Extract the [X, Y] coordinate from the center of the cell holding the provided text.  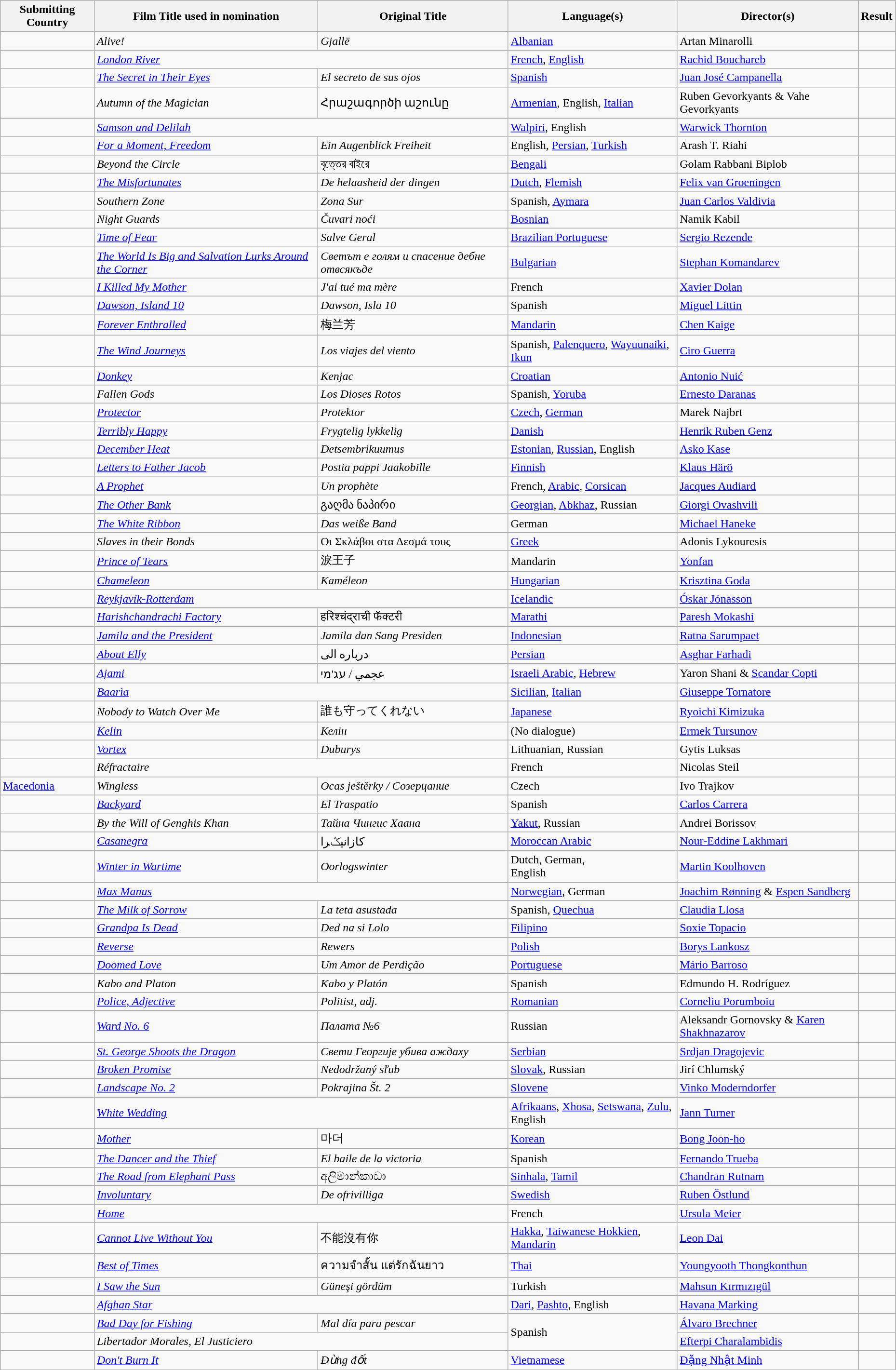
Rachid Bouchareb [768, 59]
Winter in Wartime [206, 867]
Time of Fear [206, 237]
Alive! [206, 41]
Свети Георгије убива аждаху [413, 1051]
Prince of Tears [206, 561]
Gytis Luksas [768, 749]
Asko Kase [768, 449]
Sergio Rezende [768, 237]
Greek [593, 541]
The Dancer and the Thief [206, 1158]
Jamila dan Sang Presiden [413, 635]
El baile de la victoria [413, 1158]
Borys Lankosz [768, 946]
I Killed My Mother [206, 287]
Result [877, 16]
Nour-Eddine Lakhmari [768, 841]
Kabo and Platon [206, 983]
Oorlogswinter [413, 867]
French, English [593, 59]
Felix van Groeningen [768, 182]
Chandran Rutnam [768, 1176]
(No dialogue) [593, 731]
Chameleon [206, 580]
Protektor [413, 412]
Zona Sur [413, 201]
Landscape No. 2 [206, 1088]
December Heat [206, 449]
Soxie Topacio [768, 928]
Grandpa Is Dead [206, 928]
Aleksandr Gornovsky & Karen Shakhnazarov [768, 1026]
Adonis Lykouresis [768, 541]
Spanish, Palenquero, Wayuunaiki, Ikun [593, 351]
Das weiße Band [413, 523]
Los Dioses Rotos [413, 394]
淚王子 [413, 561]
ความจำสั้น แต่รักฉันยาว [413, 1266]
Politist, adj. [413, 1001]
Turkish [593, 1286]
Salve Geral [413, 237]
Kenjac [413, 376]
Film Title used in nomination [206, 16]
Jirí Chlumský [768, 1070]
Dawson, Isla 10 [413, 306]
Estonian, Russian, English [593, 449]
Autumn of the Magician [206, 102]
Cannot Live Without You [206, 1238]
梅兰芳 [413, 325]
Un prophète [413, 486]
Wingless [206, 786]
Dari, Pashto, English [593, 1304]
Mal día para pescar [413, 1323]
Carlos Carrera [768, 804]
Detsembrikuumus [413, 449]
Ivo Trajkov [768, 786]
Henrik Ruben Genz [768, 430]
Giorgi Ovashvili [768, 505]
Ratna Sarumpaet [768, 635]
Yakut, Russian [593, 822]
Andrei Borissov [768, 822]
Miguel Littin [768, 306]
Romanian [593, 1001]
Edmundo H. Rodríguez [768, 983]
Frygtelig lykkelig [413, 430]
Klaus Härö [768, 468]
გაღმა ნაპირი [413, 505]
Home [301, 1213]
Bengali [593, 164]
Ajami [206, 673]
Efterpi Charalambidis [768, 1341]
Mother [206, 1139]
Marek Najbrt [768, 412]
Óskar Jónasson [768, 599]
Srdjan Dragojevic [768, 1051]
Backyard [206, 804]
Korean [593, 1139]
Ded na si Lolo [413, 928]
Polish [593, 946]
The White Ribbon [206, 523]
The Secret in Their Eyes [206, 78]
Kelin [206, 731]
Reverse [206, 946]
Spanish, Aymara [593, 201]
Original Title [413, 16]
Келін [413, 731]
De ofrivilliga [413, 1195]
Armenian, English, Italian [593, 102]
Ryoichi Kimizuka [768, 712]
Paresh Mokashi [768, 617]
Joachim Rønning & Espen Sandberg [768, 891]
Don't Burn It [206, 1360]
Čuvari noći [413, 219]
Οι Σκλάβοι στα Δεσμά τους [413, 541]
The Wind Journeys [206, 351]
Arash T. Riahi [768, 146]
Brazilian Portuguese [593, 237]
Güneşi gördüm [413, 1286]
درباره الی [413, 654]
Asghar Farhadi [768, 654]
Warwick Thornton [768, 127]
Police, Adjective [206, 1001]
White Wedding [301, 1113]
마더 [413, 1139]
Ocas ještěrky / Созерцание [413, 786]
Slaves in their Bonds [206, 541]
Nicolas Steil [768, 767]
Moroccan Arabic [593, 841]
عجمي / עג'מי [413, 673]
Language(s) [593, 16]
Spanish, Quechua [593, 910]
Los viajes del viento [413, 351]
Postia pappi Jaakobille [413, 468]
Afghan Star [301, 1304]
Samson and Delilah [301, 127]
Finnish [593, 468]
Norwegian, German [593, 891]
Marathi [593, 617]
Yonfan [768, 561]
Claudia Llosa [768, 910]
Israeli Arabic, Hebrew [593, 673]
Vietnamese [593, 1360]
Swedish [593, 1195]
বৃত্তের বাইরে [413, 164]
Youngyooth Thongkonthun [768, 1266]
Spanish, Yoruba [593, 394]
Ermek Tursunov [768, 731]
Kaméleon [413, 580]
Jacques Audiard [768, 486]
El Traspatio [413, 804]
Ernesto Daranas [768, 394]
Sinhala, Tamil [593, 1176]
Jamila and the President [206, 635]
Đừng đốt [413, 1360]
A Prophet [206, 486]
Involuntary [206, 1195]
I Saw the Sun [206, 1286]
Japanese [593, 712]
Icelandic [593, 599]
Terribly Happy [206, 430]
Álvaro Brechner [768, 1323]
Persian [593, 654]
Indonesian [593, 635]
Walpiri, English [593, 127]
Namik Kabil [768, 219]
Serbian [593, 1051]
Letters to Father Jacob [206, 468]
Sicilian, Italian [593, 692]
كازانيݣرا [413, 841]
Ruben Östlund [768, 1195]
Bong Joon-ho [768, 1139]
Mahsun Kırmızıgül [768, 1286]
हरिश्चंद्राची फॅक्टरी [413, 617]
Czech, German [593, 412]
Afrikaans, Xhosa, Setswana, Zulu, English [593, 1113]
Best of Times [206, 1266]
Dutch, Flemish [593, 182]
Protector [206, 412]
St. George Shoots the Dragon [206, 1051]
Палата №6 [413, 1026]
Antonio Nuić [768, 376]
Kabo y Platón [413, 983]
Fallen Gods [206, 394]
Donkey [206, 376]
Bulgarian [593, 262]
About Elly [206, 654]
Max Manus [301, 891]
Czech [593, 786]
Michael Haneke [768, 523]
Doomed Love [206, 965]
不能沒有你 [413, 1238]
Croatian [593, 376]
Gjallë [413, 41]
Nedodržaný sľub [413, 1070]
Светът е голям и спасение дебне отвсякъде [413, 262]
Vinko Moderndorfer [768, 1088]
Southern Zone [206, 201]
Jann Turner [768, 1113]
French, Arabic, Corsican [593, 486]
Bad Day for Fishing [206, 1323]
Baarìa [301, 692]
Submitting Country [47, 16]
Night Guards [206, 219]
For a Moment, Freedom [206, 146]
English, Persian, Turkish [593, 146]
The Milk of Sorrow [206, 910]
Leon Dai [768, 1238]
Stephan Komandarev [768, 262]
誰も守ってくれない [413, 712]
Georgian, Abkhaz, Russian [593, 505]
Golam Rabbani Biplob [768, 164]
Pokrajina Št. 2 [413, 1088]
Nobody to Watch Over Me [206, 712]
German [593, 523]
Forever Enthralled [206, 325]
Ursula Meier [768, 1213]
Ruben Gevorkyants & Vahe Gevorkyants [768, 102]
Hungarian [593, 580]
Libertador Morales, El Justiciero [301, 1341]
Danish [593, 430]
The Road from Elephant Pass [206, 1176]
The Other Bank [206, 505]
Fernando Trueba [768, 1158]
Albanian [593, 41]
Ciro Guerra [768, 351]
Harishchandrachi Factory [206, 617]
Havana Marking [768, 1304]
Martin Koolhoven [768, 867]
Juan Carlos Valdivia [768, 201]
Giuseppe Tornatore [768, 692]
Artan Minarolli [768, 41]
Krisztina Goda [768, 580]
Հրաշագործի աշունը [413, 102]
Thai [593, 1266]
Duburys [413, 749]
Xavier Dolan [768, 287]
The World Is Big and Salvation Lurks Around the Corner [206, 262]
Macedonia [47, 786]
Broken Promise [206, 1070]
Chen Kaige [768, 325]
De helaasheid der dingen [413, 182]
Dutch, German,English [593, 867]
Тайна Чингис Хаана [413, 822]
Dawson, Island 10 [206, 306]
අලිමාන්කාඩා [413, 1176]
Slovene [593, 1088]
Đặng Nhật Minh [768, 1360]
Lithuanian, Russian [593, 749]
Réfractaire [301, 767]
Yaron Shani & Scandar Copti [768, 673]
Portuguese [593, 965]
Casanegra [206, 841]
Beyond the Circle [206, 164]
Ward No. 6 [206, 1026]
Um Amor de Perdição [413, 965]
Filipino [593, 928]
Hakka, Taiwanese Hokkien, Mandarin [593, 1238]
Rewers [413, 946]
El secreto de sus ojos [413, 78]
London River [301, 59]
The Misfortunates [206, 182]
Vortex [206, 749]
J'ai tué ma mère [413, 287]
La teta asustada [413, 910]
Juan José Campanella [768, 78]
Slovak, Russian [593, 1070]
Russian [593, 1026]
Corneliu Porumboiu [768, 1001]
Mário Barroso [768, 965]
Director(s) [768, 16]
By the Will of Genghis Khan [206, 822]
Ein Augenblick Freiheit [413, 146]
Bosnian [593, 219]
Reykjavík-Rotterdam [301, 599]
